For the text-containing cell, return its midpoint in (x, y) coordinate format. 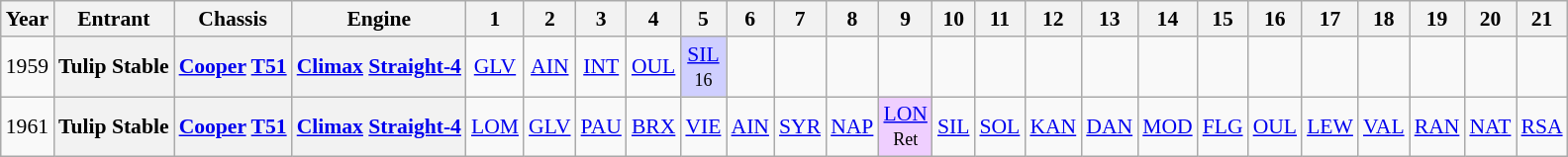
LOM (495, 126)
1959 (28, 67)
12 (1053, 19)
NAP (851, 126)
20 (1490, 19)
INT (602, 67)
17 (1330, 19)
15 (1224, 19)
7 (800, 19)
Entrant (114, 19)
1 (495, 19)
10 (954, 19)
NAT (1490, 126)
DAN (1109, 126)
SIL16 (703, 67)
13 (1109, 19)
PAU (602, 126)
MOD (1168, 126)
Year (28, 19)
VIE (703, 126)
2 (550, 19)
1961 (28, 126)
16 (1275, 19)
Engine (379, 19)
SYR (800, 126)
3 (602, 19)
BRX (653, 126)
LEW (1330, 126)
4 (653, 19)
9 (905, 19)
RAN (1437, 126)
11 (1000, 19)
6 (750, 19)
VAL (1384, 126)
5 (703, 19)
LONRet (905, 126)
14 (1168, 19)
RSA (1542, 126)
19 (1437, 19)
18 (1384, 19)
FLG (1224, 126)
8 (851, 19)
SOL (1000, 126)
KAN (1053, 126)
21 (1542, 19)
SIL (954, 126)
Chassis (234, 19)
